From the cell containing the given text, extract its center point as (X, Y) coordinate. 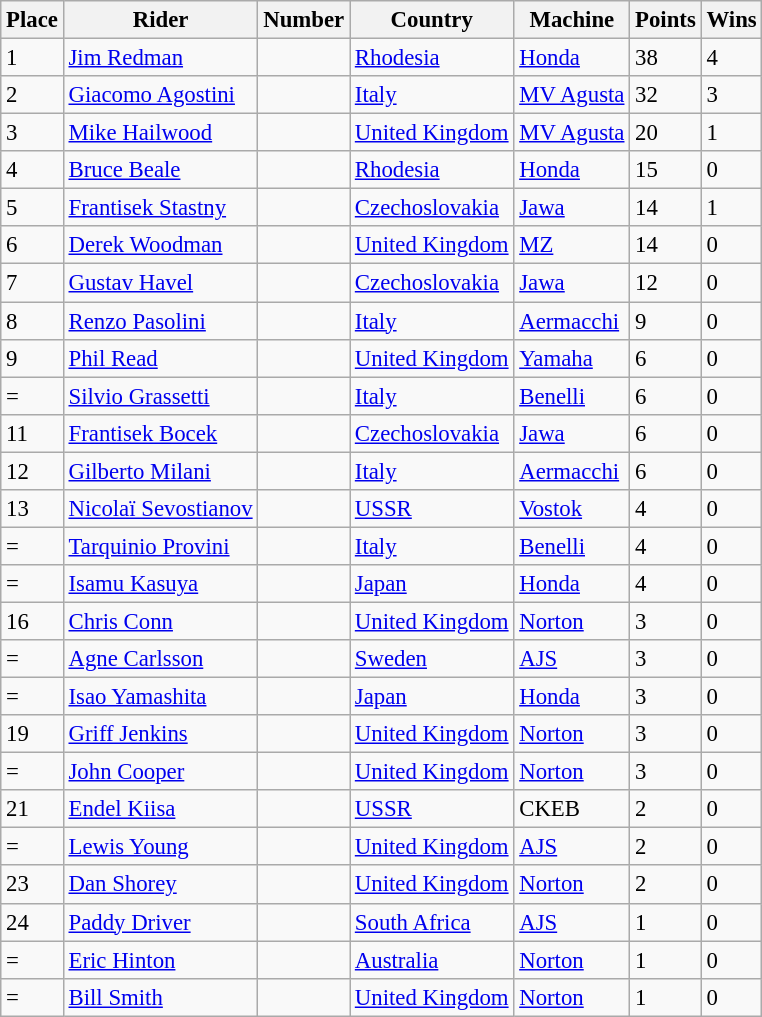
Frantisek Bocek (160, 433)
23 (32, 885)
Nicolaï Sevostianov (160, 509)
Number (304, 20)
Griff Jenkins (160, 734)
Bruce Beale (160, 170)
South Africa (432, 922)
Jim Redman (160, 58)
Rider (160, 20)
13 (32, 509)
Gilberto Milani (160, 471)
Endel Kiisa (160, 809)
John Cooper (160, 772)
Place (32, 20)
Points (666, 20)
Frantisek Stastny (160, 208)
Isamu Kasuya (160, 584)
Australia (432, 960)
Wins (732, 20)
Lewis Young (160, 847)
Machine (572, 20)
Renzo Pasolini (160, 321)
16 (32, 621)
5 (32, 208)
Bill Smith (160, 997)
Country (432, 20)
CKEB (572, 809)
Chris Conn (160, 621)
Tarquinio Provini (160, 546)
Derek Woodman (160, 245)
7 (32, 283)
21 (32, 809)
Yamaha (572, 358)
Mike Hailwood (160, 133)
8 (32, 321)
Dan Shorey (160, 885)
38 (666, 58)
Giacomo Agostini (160, 95)
32 (666, 95)
Phil Read (160, 358)
Sweden (432, 659)
Eric Hinton (160, 960)
15 (666, 170)
MZ (572, 245)
Silvio Grassetti (160, 396)
Isao Yamashita (160, 697)
Agne Carlsson (160, 659)
20 (666, 133)
Gustav Havel (160, 283)
19 (32, 734)
Vostok (572, 509)
Paddy Driver (160, 922)
11 (32, 433)
24 (32, 922)
